Locate the cell with the specified text and output its [X, Y] center coordinate. 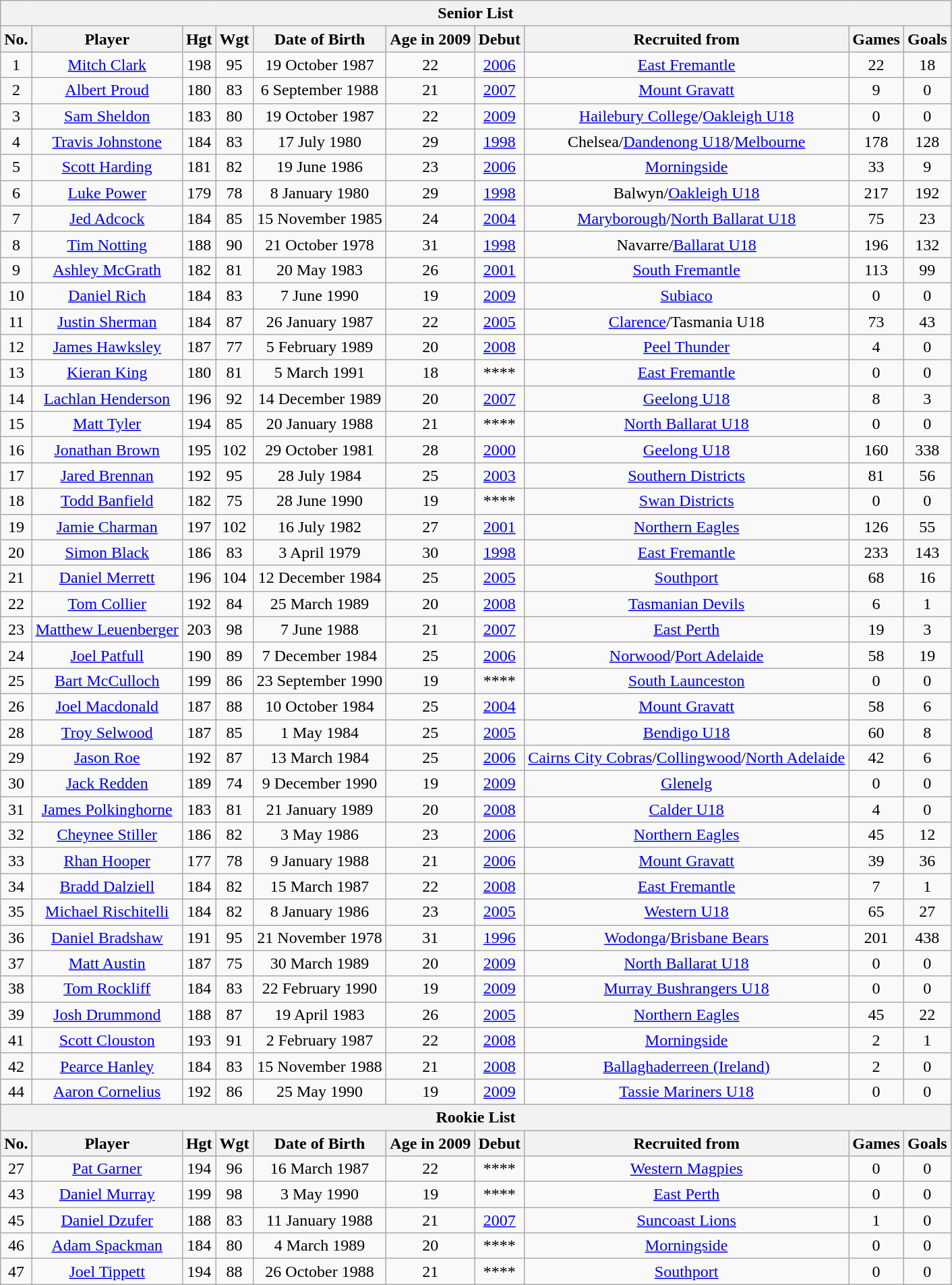
Glenelg [686, 784]
99 [927, 270]
Peel Thunder [686, 347]
113 [876, 270]
47 [16, 1272]
Hailebury College/Oakleigh U18 [686, 116]
Matthew Leuenberger [107, 629]
197 [199, 527]
Matt Tyler [107, 424]
128 [927, 142]
15 [16, 424]
89 [235, 655]
12 December 1984 [320, 578]
South Fremantle [686, 270]
4 March 1989 [320, 1246]
Jason Roe [107, 758]
Joel Tippett [107, 1272]
132 [927, 244]
438 [927, 938]
Jonathan Brown [107, 450]
Luke Power [107, 193]
217 [876, 193]
9 January 1988 [320, 861]
Pat Garner [107, 1169]
28 July 1984 [320, 476]
Sam Sheldon [107, 116]
Bendigo U18 [686, 732]
Suncoast Lions [686, 1220]
Todd Banfield [107, 501]
Pearce Hanley [107, 1066]
11 January 1988 [320, 1220]
Aaron Cornelius [107, 1091]
Southern Districts [686, 476]
Balwyn/Oakleigh U18 [686, 193]
Rookie List [476, 1117]
Cheynee Stiller [107, 835]
Ashley McGrath [107, 270]
17 July 1980 [320, 142]
143 [927, 552]
3 May 1986 [320, 835]
Tom Rockliff [107, 989]
1996 [500, 938]
8 January 1980 [320, 193]
Scott Clouston [107, 1040]
Senior List [476, 13]
2 February 1987 [320, 1040]
74 [235, 784]
Swan Districts [686, 501]
Matt Austin [107, 963]
73 [876, 322]
35 [16, 912]
5 February 1989 [320, 347]
20 January 1988 [320, 424]
6 September 1988 [320, 90]
30 March 1989 [320, 963]
190 [199, 655]
46 [16, 1246]
Adam Spackman [107, 1246]
16 July 1982 [320, 527]
189 [199, 784]
26 January 1987 [320, 322]
338 [927, 450]
17 [16, 476]
James Polkinghorne [107, 809]
21 November 1978 [320, 938]
Tom Collier [107, 604]
25 March 1989 [320, 604]
Murray Bushrangers U18 [686, 989]
13 March 1984 [320, 758]
126 [876, 527]
191 [199, 938]
34 [16, 886]
14 December 1989 [320, 399]
160 [876, 450]
Daniel Murray [107, 1195]
5 March 1991 [320, 373]
Scott Harding [107, 167]
Justin Sherman [107, 322]
Daniel Rich [107, 295]
Troy Selwood [107, 732]
26 October 1988 [320, 1272]
Jed Adcock [107, 219]
3 April 1979 [320, 552]
21 October 1978 [320, 244]
Chelsea/Dandenong U18/Melbourne [686, 142]
South Launceston [686, 681]
Daniel Dzufer [107, 1220]
55 [927, 527]
Jared Brennan [107, 476]
203 [199, 629]
Travis Johnstone [107, 142]
7 December 1984 [320, 655]
9 December 1990 [320, 784]
Tasmanian Devils [686, 604]
Simon Black [107, 552]
Maryborough/North Ballarat U18 [686, 219]
2003 [500, 476]
Jack Redden [107, 784]
29 October 1981 [320, 450]
Tassie Mariners U18 [686, 1091]
84 [235, 604]
37 [16, 963]
19 April 1983 [320, 1015]
Albert Proud [107, 90]
Western Magpies [686, 1169]
177 [199, 861]
Calder U18 [686, 809]
Western U18 [686, 912]
Daniel Merrett [107, 578]
16 March 1987 [320, 1169]
233 [876, 552]
Clarence/Tasmania U18 [686, 322]
96 [235, 1169]
198 [199, 65]
1 May 1984 [320, 732]
25 May 1990 [320, 1091]
14 [16, 399]
178 [876, 142]
8 January 1986 [320, 912]
201 [876, 938]
Michael Rischitelli [107, 912]
Jamie Charman [107, 527]
Norwood/Port Adelaide [686, 655]
19 June 1986 [320, 167]
28 June 1990 [320, 501]
91 [235, 1040]
22 February 1990 [320, 989]
181 [199, 167]
20 May 1983 [320, 270]
65 [876, 912]
38 [16, 989]
2000 [500, 450]
Lachlan Henderson [107, 399]
60 [876, 732]
15 November 1988 [320, 1066]
92 [235, 399]
90 [235, 244]
Ballaghaderreen (Ireland) [686, 1066]
Wodonga/Brisbane Bears [686, 938]
44 [16, 1091]
21 January 1989 [320, 809]
Subiaco [686, 295]
Mitch Clark [107, 65]
68 [876, 578]
7 June 1988 [320, 629]
Joel Macdonald [107, 706]
15 March 1987 [320, 886]
77 [235, 347]
5 [16, 167]
Bart McCulloch [107, 681]
Cairns City Cobras/Collingwood/North Adelaide [686, 758]
3 May 1990 [320, 1195]
Navarre/Ballarat U18 [686, 244]
23 September 1990 [320, 681]
10 [16, 295]
15 November 1985 [320, 219]
Daniel Bradshaw [107, 938]
195 [199, 450]
Tim Notting [107, 244]
41 [16, 1040]
13 [16, 373]
32 [16, 835]
Rhan Hooper [107, 861]
104 [235, 578]
Bradd Dalziell [107, 886]
179 [199, 193]
James Hawksley [107, 347]
193 [199, 1040]
Joel Patfull [107, 655]
11 [16, 322]
56 [927, 476]
Josh Drummond [107, 1015]
10 October 1984 [320, 706]
7 June 1990 [320, 295]
Kieran King [107, 373]
